Locate the cell with the specified text and output its (X, Y) center coordinate. 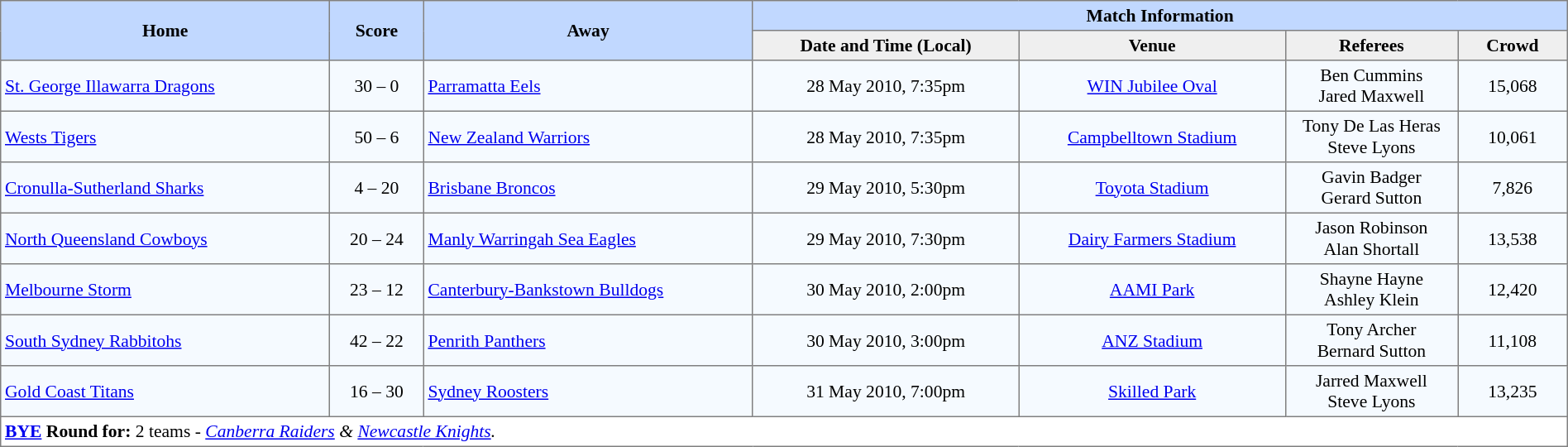
Ben CumminsJared Maxwell (1371, 86)
11,108 (1513, 340)
Date and Time (Local) (886, 46)
13,538 (1513, 238)
Toyota Stadium (1152, 188)
Manly Warringah Sea Eagles (588, 238)
Gavin BadgerGerard Sutton (1371, 188)
Jarred MaxwellSteve Lyons (1371, 392)
Brisbane Broncos (588, 188)
4 – 20 (377, 188)
Skilled Park (1152, 392)
Away (588, 31)
BYE Round for: 2 teams - Canberra Raiders & Newcastle Knights. (784, 431)
Cronulla-Sutherland Sharks (165, 188)
16 – 30 (377, 392)
Home (165, 31)
North Queensland Cowboys (165, 238)
20 – 24 (377, 238)
31 May 2010, 7:00pm (886, 392)
10,061 (1513, 137)
30 May 2010, 3:00pm (886, 340)
Wests Tigers (165, 137)
WIN Jubilee Oval (1152, 86)
30 – 0 (377, 86)
15,068 (1513, 86)
AAMI Park (1152, 290)
Venue (1152, 46)
23 – 12 (377, 290)
Penrith Panthers (588, 340)
29 May 2010, 7:30pm (886, 238)
Shayne HayneAshley Klein (1371, 290)
7,826 (1513, 188)
Canterbury-Bankstown Bulldogs (588, 290)
Match Information (1159, 16)
Campbelltown Stadium (1152, 137)
Gold Coast Titans (165, 392)
Dairy Farmers Stadium (1152, 238)
South Sydney Rabbitohs (165, 340)
Tony De Las HerasSteve Lyons (1371, 137)
30 May 2010, 2:00pm (886, 290)
42 – 22 (377, 340)
Crowd (1513, 46)
Referees (1371, 46)
Score (377, 31)
50 – 6 (377, 137)
Melbourne Storm (165, 290)
Tony ArcherBernard Sutton (1371, 340)
29 May 2010, 5:30pm (886, 188)
Parramatta Eels (588, 86)
ANZ Stadium (1152, 340)
12,420 (1513, 290)
Jason RobinsonAlan Shortall (1371, 238)
Sydney Roosters (588, 392)
13,235 (1513, 392)
St. George Illawarra Dragons (165, 86)
New Zealand Warriors (588, 137)
